Determine the [x, y] coordinate at the center of the cell enclosing the given text.  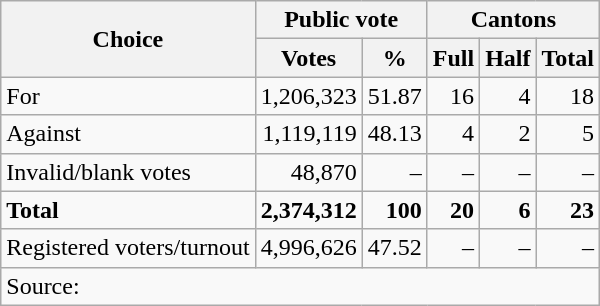
20 [453, 210]
47.52 [394, 248]
Registered voters/turnout [128, 248]
48,870 [308, 172]
Against [128, 134]
% [394, 58]
For [128, 96]
5 [568, 134]
Cantons [513, 20]
4,996,626 [308, 248]
51.87 [394, 96]
Public vote [341, 20]
1,119,119 [308, 134]
Full [453, 58]
1,206,323 [308, 96]
23 [568, 210]
6 [508, 210]
16 [453, 96]
100 [394, 210]
18 [568, 96]
2,374,312 [308, 210]
Half [508, 58]
Choice [128, 39]
2 [508, 134]
Source: [300, 286]
Invalid/blank votes [128, 172]
48.13 [394, 134]
Votes [308, 58]
